From the cell containing the given text, extract its center point as (x, y) coordinate. 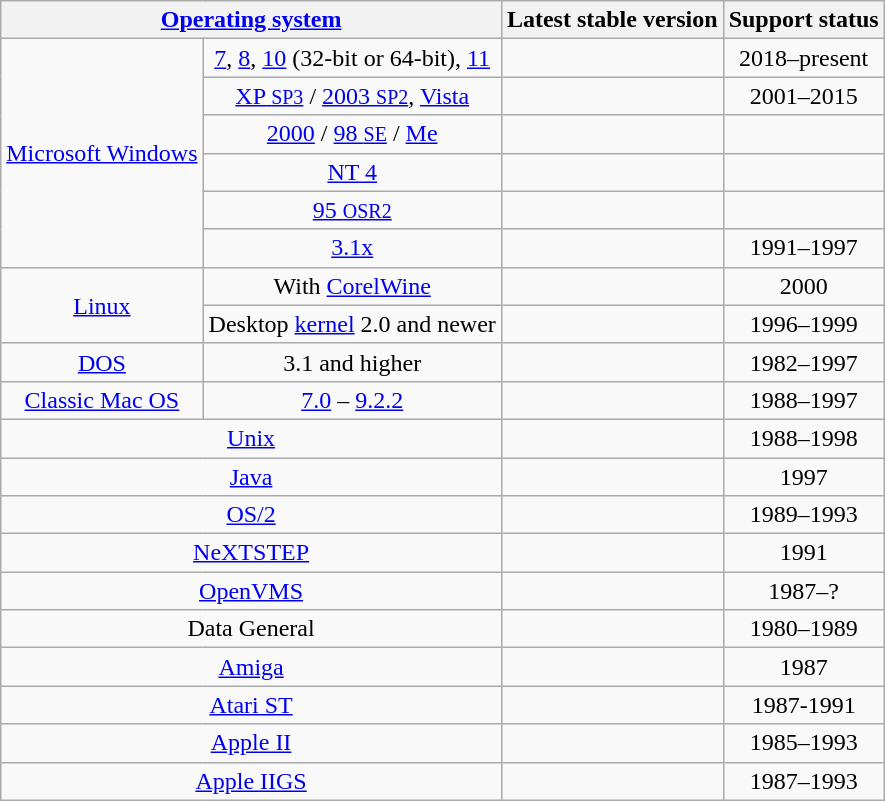
2000 (804, 286)
95 OSR2 (352, 210)
1987–1993 (804, 781)
1997 (804, 477)
Amiga (252, 667)
OpenVMS (252, 591)
1987–? (804, 591)
NeXTSTEP (252, 553)
DOS (102, 362)
Operating system (252, 20)
1988–1998 (804, 438)
1991–1997 (804, 248)
1987 (804, 667)
7.0 – 9.2.2 (352, 400)
1996–1999 (804, 324)
2018–present (804, 58)
Latest stable version (612, 20)
Linux (102, 305)
2000 / 98 SE / Me (352, 134)
7, 8, 10 (32-bit or 64-bit), 11 (352, 58)
1980–1989 (804, 629)
OS/2 (252, 515)
1989–1993 (804, 515)
Unix (252, 438)
1991 (804, 553)
XP SP3 / 2003 SP2, Vista (352, 96)
Data General (252, 629)
1988–1997 (804, 400)
NT 4 (352, 172)
3.1x (352, 248)
1985–1993 (804, 743)
2001–2015 (804, 96)
With CorelWine (352, 286)
Microsoft Windows (102, 153)
Desktop kernel 2.0 and newer (352, 324)
Apple II (252, 743)
Atari ST (252, 705)
Java (252, 477)
3.1 and higher (352, 362)
Support status (804, 20)
1987-1991 (804, 705)
Classic Mac OS (102, 400)
Apple IIGS (252, 781)
1982–1997 (804, 362)
